Search for the cell housing the specified text and yield its [X, Y] center coordinate. 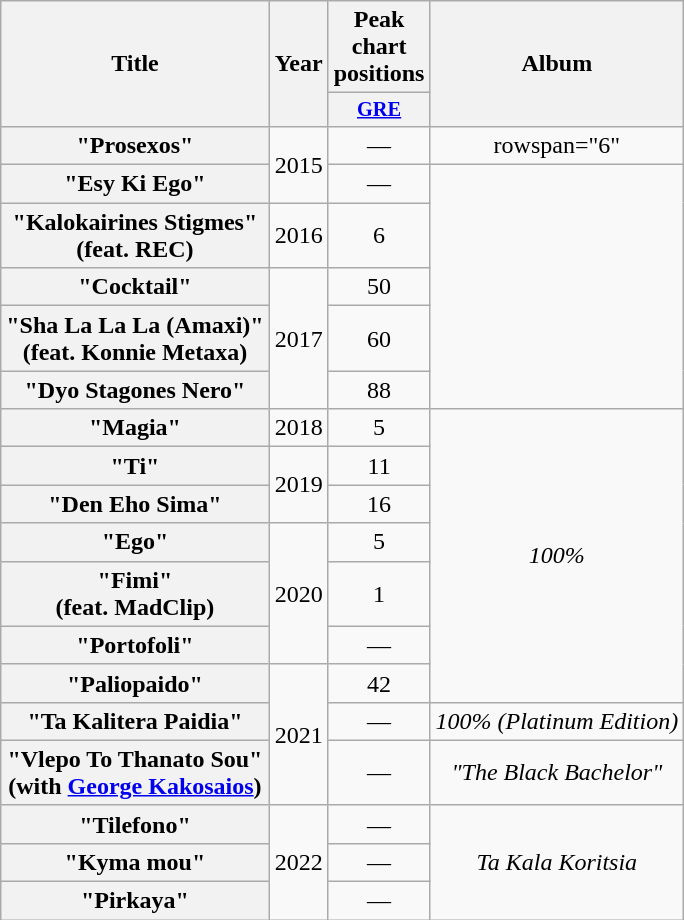
2016 [298, 236]
2020 [298, 594]
"Ta Kalitera Paidia" [135, 721]
2018 [298, 428]
2021 [298, 734]
Peak chart positions [379, 47]
GRE [379, 110]
"Prosexos" [135, 145]
"Cocktail" [135, 287]
2019 [298, 485]
11 [379, 466]
rowspan="6" [557, 145]
2022 [298, 862]
Album [557, 64]
16 [379, 504]
"Kalokairines Stigmes"(feat. REC) [135, 236]
2015 [298, 164]
"Magia" [135, 428]
Year [298, 64]
6 [379, 236]
88 [379, 390]
"Ti" [135, 466]
50 [379, 287]
"Tilefono" [135, 824]
"Paliopaido" [135, 683]
"Portofoli" [135, 645]
"Den Eho Sima" [135, 504]
Ta Kala Koritsia [557, 862]
100% [557, 556]
"The Black Bachelor" [557, 772]
60 [379, 338]
1 [379, 594]
42 [379, 683]
"Sha La La La (Amaxi)"(feat. Konnie Metaxa) [135, 338]
"Fimi"(feat. MadClip) [135, 594]
100% (Platinum Edition) [557, 721]
"Ego" [135, 542]
"Esy Ki Ego" [135, 184]
"Pirkaya" [135, 901]
Title [135, 64]
"Dyo Stagones Nero" [135, 390]
"Vlepo To Thanato Sou"(with George Kakosaios) [135, 772]
"Kyma mou" [135, 862]
2017 [298, 338]
